Determine the [X, Y] coordinate at the center of the cell enclosing the given text.  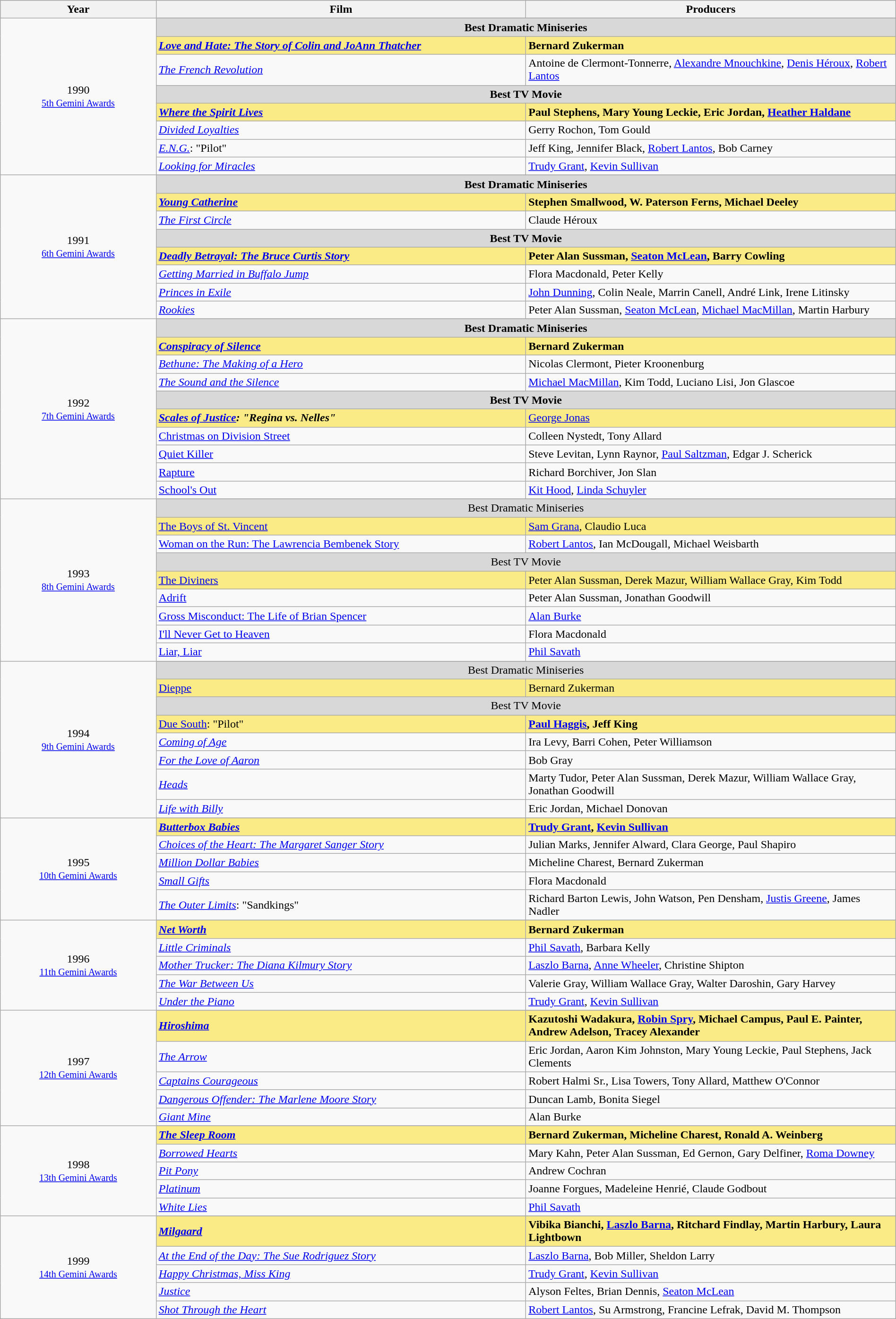
Gross Misconduct: The Life of Brian Spencer [341, 616]
Christmas on Division Street [341, 436]
Mother Trucker: The Diana Kilmury Story [341, 965]
I'll Never Get to Heaven [341, 634]
Little Criminals [341, 947]
George Jonas [711, 418]
E.N.G.: "Pilot" [341, 148]
1996 11th Gemini Awards [78, 965]
Year [78, 9]
1994 9th Gemini Awards [78, 739]
John Dunning, Colin Neale, Marrin Canell, André Link, Irene Litinsky [711, 292]
Peter Alan Sussman, Derek Mazur, William Wallace Gray, Kim Todd [711, 580]
Quiet Killer [341, 454]
White Lies [341, 1207]
Stephen Smallwood, W. Paterson Ferns, Michael Deeley [711, 202]
The Arrow [341, 1056]
Liar, Liar [341, 652]
Sam Grana, Claudio Luca [711, 526]
Laszlo Barna, Anne Wheeler, Christine Shipton [711, 965]
Jeff King, Jennifer Black, Robert Lantos, Bob Carney [711, 148]
Phil Savath, Barbara Kelly [711, 947]
Getting Married in Buffalo Jump [341, 274]
Princes in Exile [341, 292]
Shot Through the Heart [341, 1310]
Conspiracy of Silence [341, 346]
The French Revolution [341, 70]
Ira Levy, Barri Cohen, Peter Williamson [711, 742]
Michael MacMillan, Kim Todd, Luciano Lisi, Jon Glascoe [711, 382]
Steve Levitan, Lynn Raynor, Paul Saltzman, Edgar J. Scherick [711, 454]
Antoine de Clermont-Tonnerre, Alexandre Mnouchkine, Denis Héroux, Robert Lantos [711, 70]
Rookies [341, 310]
Marty Tudor, Peter Alan Sussman, Derek Mazur, William Wallace Gray, Jonathan Goodwill [711, 784]
Film [341, 9]
Mary Kahn, Peter Alan Sussman, Ed Gernon, Gary Delfiner, Roma Downey [711, 1153]
Justice [341, 1292]
The Outer Limits: "Sandkings" [341, 905]
Bob Gray [711, 760]
1991 6th Gemini Awards [78, 247]
Robert Halmi Sr., Lisa Towers, Tony Allard, Matthew O'Connor [711, 1081]
Net Worth [341, 929]
1997 12th Gemini Awards [78, 1068]
Platinum [341, 1189]
Scales of Justice: "Regina vs. Nelles" [341, 418]
Looking for Miracles [341, 166]
1998 13th Gemini Awards [78, 1171]
Peter Alan Sussman, Jonathan Goodwill [711, 598]
Duncan Lamb, Bonita Siegel [711, 1099]
Under the Piano [341, 1001]
Where the Spirit Lives [341, 112]
Alyson Feltes, Brian Dennis, Seaton McLean [711, 1292]
The Diviners [341, 580]
Life with Billy [341, 808]
The First Circle [341, 220]
Choices of the Heart: The Margaret Sanger Story [341, 845]
Divided Loyalties [341, 130]
Valerie Gray, William Wallace Gray, Walter Daroshin, Gary Harvey [711, 983]
Captains Courageous [341, 1081]
Claude Héroux [711, 220]
Milgaard [341, 1231]
Andrew Cochran [711, 1171]
1995 10th Gemini Awards [78, 869]
Richard Borchiver, Jon Slan [711, 472]
Dangerous Offender: The Marlene Moore Story [341, 1099]
Deadly Betrayal: The Bruce Curtis Story [341, 256]
Woman on the Run: The Lawrencia Bembenek Story [341, 544]
Richard Barton Lewis, John Watson, Pen Densham, Justis Greene, James Nadler [711, 905]
The Boys of St. Vincent [341, 526]
Eric Jordan, Aaron Kim Johnston, Mary Young Leckie, Paul Stephens, Jack Clements [711, 1056]
Eric Jordan, Michael Donovan [711, 808]
Coming of Age [341, 742]
Rapture [341, 472]
Peter Alan Sussman, Seaton McLean, Michael MacMillan, Martin Harbury [711, 310]
Borrowed Hearts [341, 1153]
Julian Marks, Jennifer Alward, Clara George, Paul Shapiro [711, 845]
Butterbox Babies [341, 827]
Gerry Rochon, Tom Gould [711, 130]
At the End of the Day: The Sue Rodriguez Story [341, 1256]
Flora Macdonald, Peter Kelly [711, 274]
Robert Lantos, Su Armstrong, Francine Lefrak, David M. Thompson [711, 1310]
The Sleep Room [341, 1135]
Hiroshima [341, 1026]
Adrift [341, 598]
1993 8th Gemini Awards [78, 580]
Producers [711, 9]
Kazutoshi Wadakura, Robin Spry, Michael Campus, Paul E. Painter, Andrew Adelson, Tracey Alexander [711, 1026]
Robert Lantos, Ian McDougall, Michael Weisbarth [711, 544]
Happy Christmas, Miss King [341, 1274]
For the Love of Aaron [341, 760]
Heads [341, 784]
Love and Hate: The Story of Colin and JoAnn Thatcher [341, 45]
Joanne Forgues, Madeleine Henrié, Claude Godbout [711, 1189]
Giant Mine [341, 1117]
The Sound and the Silence [341, 382]
Nicolas Clermont, Pieter Kroonenburg [711, 364]
Dieppe [341, 688]
Bethune: The Making of a Hero [341, 364]
Due South: "Pilot" [341, 724]
Peter Alan Sussman, Seaton McLean, Barry Cowling [711, 256]
Young Catherine [341, 202]
Small Gifts [341, 881]
1999 14th Gemini Awards [78, 1267]
Kit Hood, Linda Schuyler [711, 490]
Bernard Zukerman, Micheline Charest, Ronald A. Weinberg [711, 1135]
1992 7th Gemini Awards [78, 409]
Colleen Nystedt, Tony Allard [711, 436]
1990 5th Gemini Awards [78, 97]
Million Dollar Babies [341, 863]
Vibika Bianchi, Laszlo Barna, Ritchard Findlay, Martin Harbury, Laura Lightbown [711, 1231]
Paul Stephens, Mary Young Leckie, Eric Jordan, Heather Haldane [711, 112]
Micheline Charest, Bernard Zukerman [711, 863]
The War Between Us [341, 983]
Pit Pony [341, 1171]
Paul Haggis, Jeff King [711, 724]
Laszlo Barna, Bob Miller, Sheldon Larry [711, 1256]
School's Out [341, 490]
